From the cell containing the given text, extract its center point as [X, Y] coordinate. 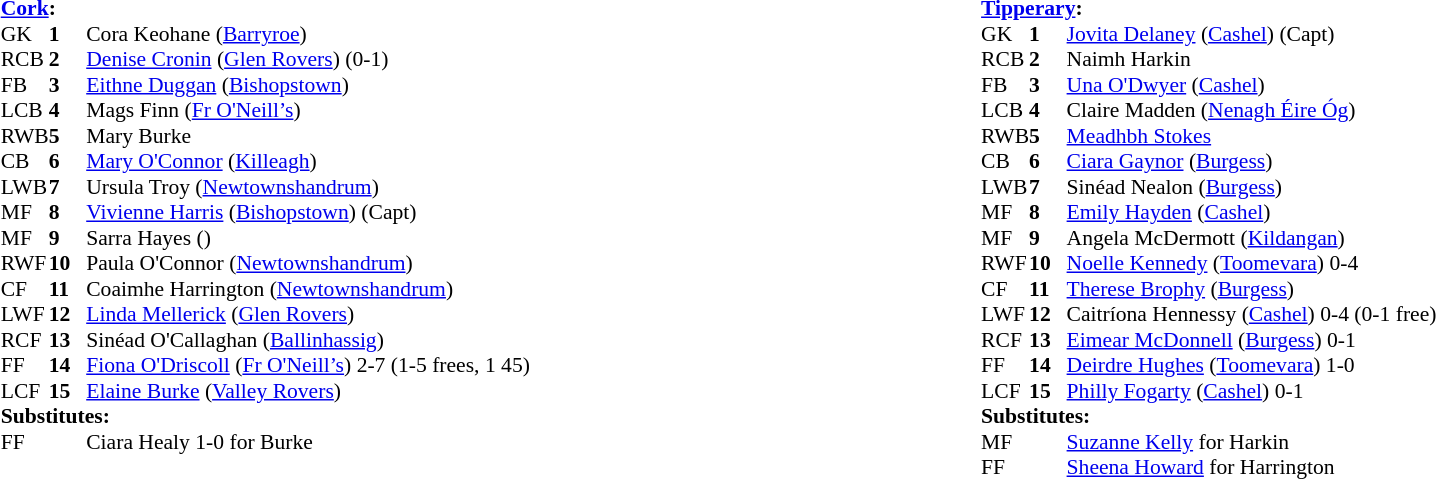
Fiona O'Driscoll (Fr O'Neill’s) 2-7 (1-5 frees, 1 45) [308, 365]
Paula O'Connor (Newtownshandrum) [308, 263]
Sinéad O'Callaghan (Ballinhassig) [308, 340]
Denise Cronin (Glen Rovers) (0-1) [308, 59]
Mary Burke [308, 136]
Coaimhe Harrington (Newtownshandrum) [308, 289]
Linda Mellerick (Glen Rovers) [308, 315]
Vivienne Harris (Bishopstown) (Capt) [308, 213]
Sarra Hayes () [308, 238]
Ciara Healy 1-0 for Burke [308, 442]
Mary O'Connor (Killeagh) [308, 161]
Elaine Burke (Valley Rovers) [308, 391]
Mags Finn (Fr O'Neill’s) [308, 111]
Ursula Troy (Newtownshandrum) [308, 187]
Eithne Duggan (Bishopstown) [308, 85]
Cora Keohane (Barryroe) [308, 34]
